Extract the (x, y) coordinate from the center of the cell holding the provided text.  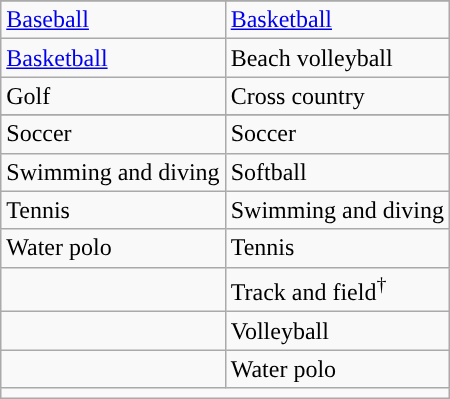
Softball (337, 172)
Track and field† (337, 290)
Volleyball (337, 331)
Baseball (113, 20)
Golf (113, 96)
Cross country (337, 96)
Beach volleyball (337, 58)
